From the cell containing the given text, extract its center point as (X, Y) coordinate. 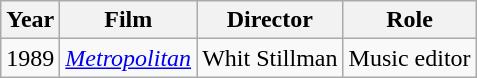
1989 (30, 58)
Role (410, 20)
Whit Stillman (270, 58)
Year (30, 20)
Film (128, 20)
Director (270, 20)
Metropolitan (128, 58)
Music editor (410, 58)
